Locate the cell with the specified text and output its [x, y] center coordinate. 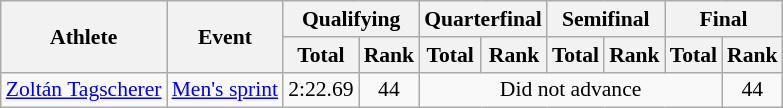
Zoltán Tagscherer [84, 90]
Event [226, 36]
2:22.69 [320, 90]
Final [724, 19]
Quarterfinal [483, 19]
Did not advance [570, 90]
Men's sprint [226, 90]
Qualifying [351, 19]
Athlete [84, 36]
Semifinal [606, 19]
